Provide the [X, Y] coordinate of the cell's center where the given text is located.  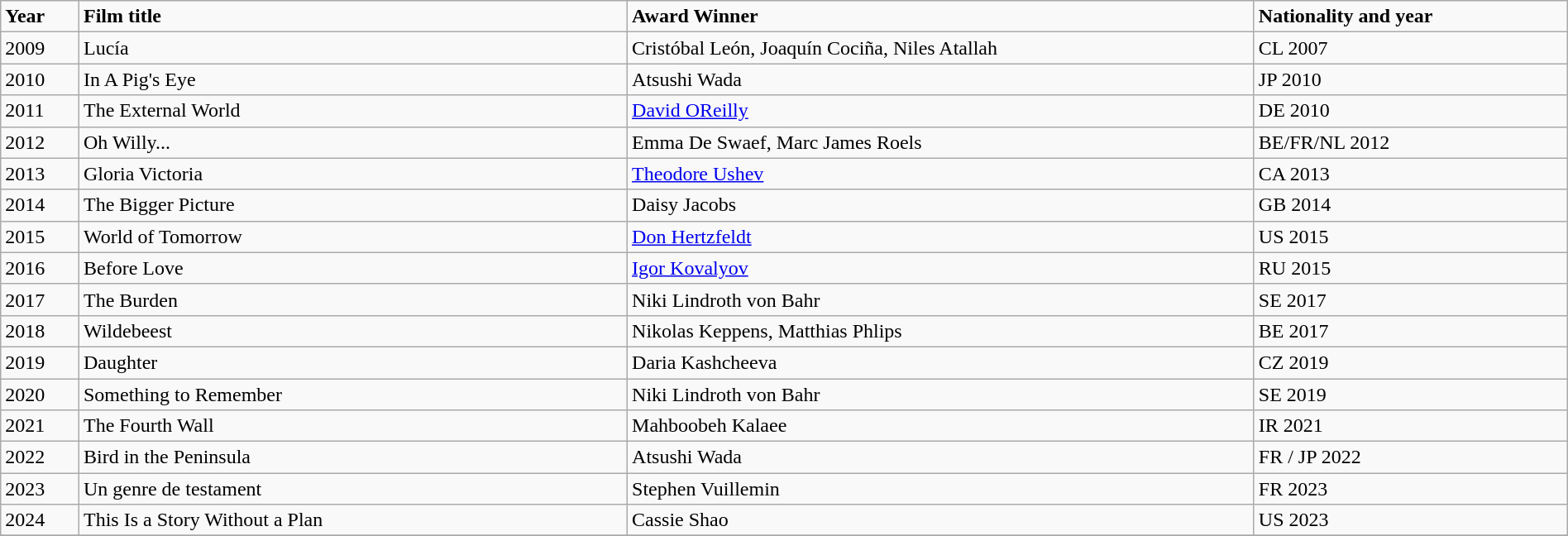
In A Pig's Eye [352, 79]
JP 2010 [1411, 79]
Before Love [352, 268]
US 2015 [1411, 237]
Gloria Victoria [352, 174]
2013 [40, 174]
Don Hertzfeldt [941, 237]
2009 [40, 48]
The Fourth Wall [352, 426]
Lucía [352, 48]
IR 2021 [1411, 426]
US 2023 [1411, 520]
SE 2017 [1411, 299]
DE 2010 [1411, 111]
SE 2019 [1411, 395]
2011 [40, 111]
Daughter [352, 362]
Mahboobeh Kalaee [941, 426]
Un genre de testament [352, 489]
Bird in the Peninsula [352, 457]
The External World [352, 111]
Year [40, 17]
2018 [40, 331]
Daria Kashcheeva [941, 362]
2017 [40, 299]
2020 [40, 395]
Oh Willy... [352, 142]
2010 [40, 79]
2012 [40, 142]
CA 2013 [1411, 174]
Award Winner [941, 17]
BE 2017 [1411, 331]
FR / JP 2022 [1411, 457]
2024 [40, 520]
2015 [40, 237]
RU 2015 [1411, 268]
The Burden [352, 299]
David OReilly [941, 111]
2023 [40, 489]
Theodore Ushev [941, 174]
GB 2014 [1411, 205]
2021 [40, 426]
FR 2023 [1411, 489]
This Is a Story Without a Plan [352, 520]
2016 [40, 268]
CZ 2019 [1411, 362]
2022 [40, 457]
Nikolas Keppens, Matthias Phlips [941, 331]
Daisy Jacobs [941, 205]
Cassie Shao [941, 520]
Emma De Swaef, Marc James Roels [941, 142]
2014 [40, 205]
Something to Remember [352, 395]
Stephen Vuillemin [941, 489]
Cristóbal León, Joaquín Cociña, Niles Atallah [941, 48]
Film title [352, 17]
CL 2007 [1411, 48]
BE/FR/NL 2012 [1411, 142]
Wildebeest [352, 331]
Nationality and year [1411, 17]
2019 [40, 362]
World of Tomorrow [352, 237]
Igor Kovalyov [941, 268]
The Bigger Picture [352, 205]
